Output the (X, Y) coordinate of the center of the cell containing the given text.  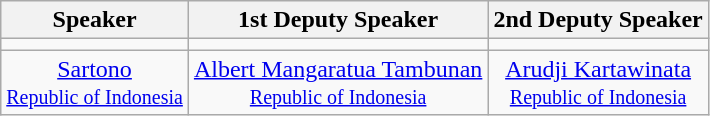
Speaker (95, 20)
Albert Mangaratua TambunanRepublic of Indonesia (338, 82)
1st Deputy Speaker (338, 20)
Arudji KartawinataRepublic of Indonesia (598, 82)
SartonoRepublic of Indonesia (95, 82)
2nd Deputy Speaker (598, 20)
